Find where the given text appears and provide that cell's center as [x, y] coordinate. 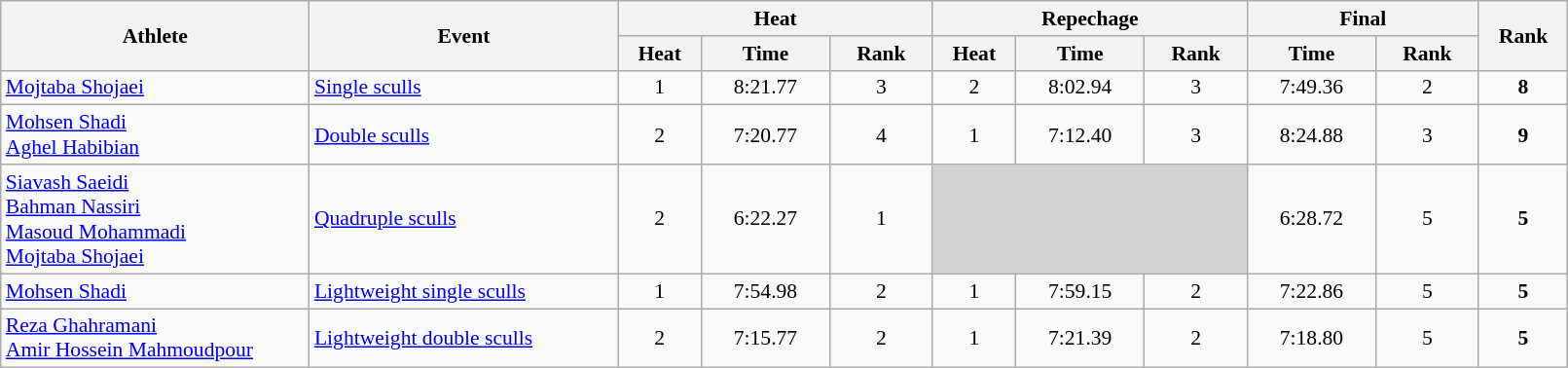
7:59.15 [1080, 291]
Quadruple sculls [463, 219]
6:22.27 [765, 219]
Mojtaba Shojaei [156, 88]
7:20.77 [765, 134]
Single sculls [463, 88]
Lightweight single sculls [463, 291]
Athlete [156, 35]
Repechage [1090, 18]
7:12.40 [1080, 134]
4 [882, 134]
8:02.94 [1080, 88]
9 [1523, 134]
8:24.88 [1311, 134]
7:22.86 [1311, 291]
7:21.39 [1080, 339]
7:54.98 [765, 291]
Event [463, 35]
Mohsen ShadiAghel Habibian [156, 134]
8 [1523, 88]
7:49.36 [1311, 88]
7:15.77 [765, 339]
8:21.77 [765, 88]
Siavash SaeidiBahman NassiriMasoud MohammadiMojtaba Shojaei [156, 219]
Mohsen Shadi [156, 291]
6:28.72 [1311, 219]
Double sculls [463, 134]
Final [1363, 18]
Lightweight double sculls [463, 339]
Reza GhahramaniAmir Hossein Mahmoudpour [156, 339]
7:18.80 [1311, 339]
